Provide the (X, Y) coordinate of the cell's center where the given text is located.  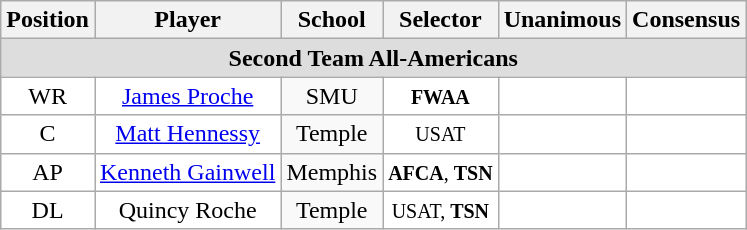
Consensus (686, 20)
USAT, TSN (441, 210)
James Proche (187, 96)
Matt Hennessy (187, 134)
Unanimous (562, 20)
WR (48, 96)
FWAA (441, 96)
AFCA, TSN (441, 172)
DL (48, 210)
Player (187, 20)
C (48, 134)
USAT (441, 134)
Kenneth Gainwell (187, 172)
Position (48, 20)
School (332, 20)
Second Team All-Americans (374, 58)
Selector (441, 20)
AP (48, 172)
SMU (332, 96)
Quincy Roche (187, 210)
Memphis (332, 172)
